From the cell containing the given text, extract its center point as (x, y) coordinate. 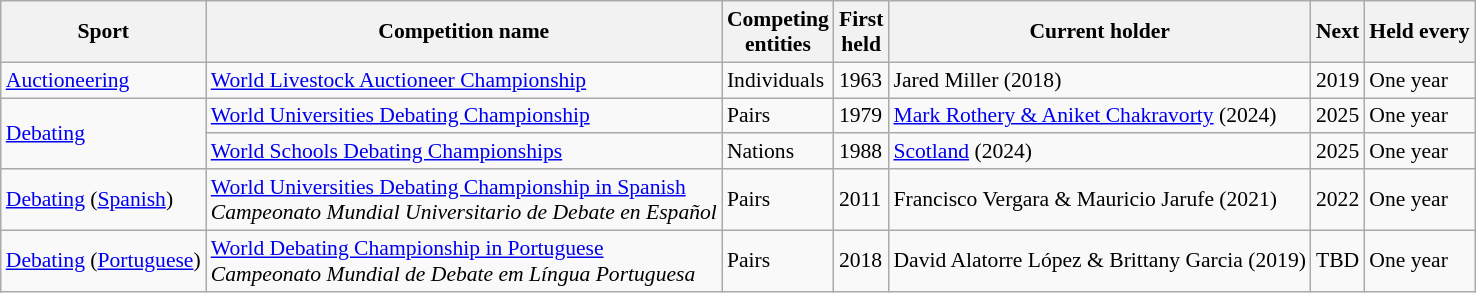
Individuals (778, 80)
Nations (778, 152)
World Livestock Auctioneer Championship (464, 80)
2018 (861, 260)
Auctioneering (104, 80)
Debating (Spanish) (104, 200)
2019 (1338, 80)
World Universities Debating Championship in Spanish Campeonato Mundial Universitario de Debate en Español (464, 200)
Competing entities (778, 32)
Current holder (1100, 32)
Sport (104, 32)
2022 (1338, 200)
Next (1338, 32)
Debating (104, 134)
Mark Rothery & Aniket Chakravorty (2024) (1100, 116)
1988 (861, 152)
Debating (Portuguese) (104, 260)
1979 (861, 116)
Jared Miller (2018) (1100, 80)
World Schools Debating Championships (464, 152)
David Alatorre López & Brittany Garcia (2019) (1100, 260)
1963 (861, 80)
Competition name (464, 32)
2011 (861, 200)
Francisco Vergara & Mauricio Jarufe (2021) (1100, 200)
Scotland (2024) (1100, 152)
TBD (1338, 260)
First held (861, 32)
World Universities Debating Championship (464, 116)
World Debating Championship in Portuguese Campeonato Mundial de Debate em Língua Portuguesa (464, 260)
Held every (1419, 32)
